Output the (X, Y) coordinate of the center of the cell containing the given text.  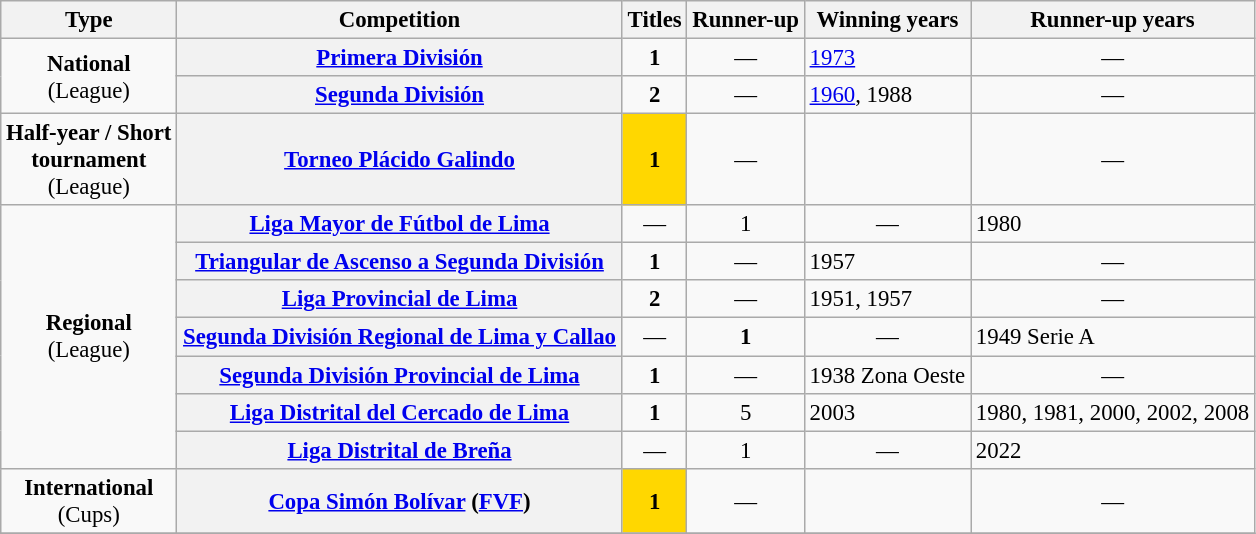
Winning years (887, 20)
Competition (400, 20)
Torneo Plácido Galindo (400, 160)
Segunda División Provincial de Lima (400, 375)
Liga Distrital de Breña (400, 450)
National(League) (89, 76)
2022 (1113, 450)
1957 (887, 262)
Primera División (400, 58)
1951, 1957 (887, 299)
1938 Zona Oeste (887, 375)
1973 (887, 58)
Titles (654, 20)
2003 (887, 412)
Type (89, 20)
Liga Distrital del Cercado de Lima (400, 412)
Regional(League) (89, 336)
Segunda División (400, 95)
1980, 1981, 2000, 2002, 2008 (1113, 412)
Copa Simón Bolívar (FVF) (400, 500)
1980 (1113, 224)
Runner-up (746, 20)
1960, 1988 (887, 95)
Triangular de Ascenso a Segunda División (400, 262)
Liga Mayor de Fútbol de Lima (400, 224)
Segunda División Regional de Lima y Callao (400, 337)
5 (746, 412)
Half-year / Shorttournament(League) (89, 160)
International(Cups) (89, 500)
Runner-up years (1113, 20)
1949 Serie A (1113, 337)
Liga Provincial de Lima (400, 299)
